Search for the cell housing the specified text and yield its (x, y) center coordinate. 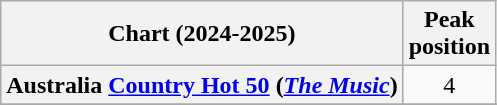
Chart (2024-2025) (202, 34)
Peakposition (449, 34)
Australia Country Hot 50 (The Music) (202, 85)
4 (449, 85)
